From the cell containing the given text, extract its center point as [X, Y] coordinate. 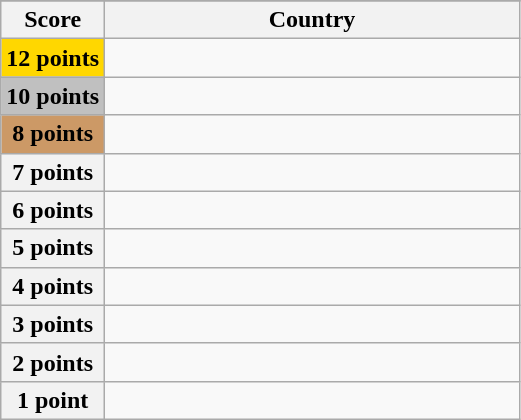
4 points [53, 286]
2 points [53, 362]
8 points [53, 134]
Country [312, 20]
1 point [53, 400]
10 points [53, 96]
Score [53, 20]
7 points [53, 172]
6 points [53, 210]
12 points [53, 58]
3 points [53, 324]
5 points [53, 248]
